Capture the cell that displays the provided text and extract its (x, y) central coordinate. 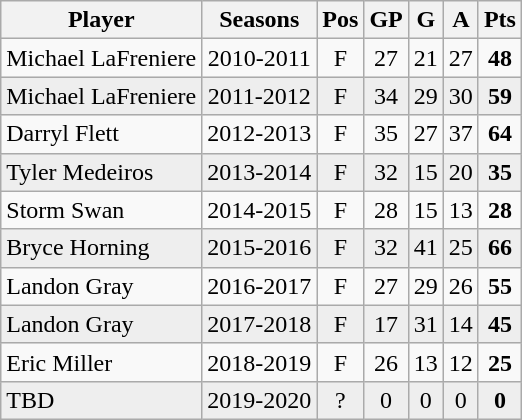
GP (386, 20)
14 (460, 324)
31 (426, 324)
21 (426, 58)
Pts (500, 20)
2018-2019 (260, 362)
Player (102, 20)
2015-2016 (260, 248)
64 (500, 134)
17 (386, 324)
2017-2018 (260, 324)
2011-2012 (260, 96)
Bryce Horning (102, 248)
Eric Miller (102, 362)
Pos (340, 20)
30 (460, 96)
48 (500, 58)
41 (426, 248)
66 (500, 248)
2016-2017 (260, 286)
Tyler Medeiros (102, 172)
2012-2013 (260, 134)
45 (500, 324)
20 (460, 172)
12 (460, 362)
G (426, 20)
Seasons (260, 20)
2010-2011 (260, 58)
55 (500, 286)
Storm Swan (102, 210)
59 (500, 96)
Darryl Flett (102, 134)
2014-2015 (260, 210)
? (340, 400)
TBD (102, 400)
2013-2014 (260, 172)
2019-2020 (260, 400)
A (460, 20)
34 (386, 96)
37 (460, 134)
